Identify which cell holds the provided text, then report its [x, y] central coordinate. 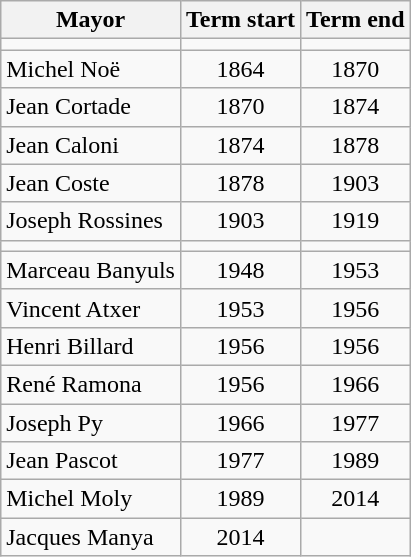
Term end [356, 20]
Marceau Banyuls [91, 270]
Mayor [91, 20]
René Ramona [91, 384]
Jacques Manya [91, 537]
Term start [240, 20]
Michel Noë [91, 69]
Joseph Rossines [91, 221]
Henri Billard [91, 346]
Joseph Py [91, 423]
Jean Coste [91, 183]
Vincent Atxer [91, 308]
1948 [240, 270]
Michel Moly [91, 499]
1919 [356, 221]
Jean Caloni [91, 145]
Jean Cortade [91, 107]
1864 [240, 69]
Jean Pascot [91, 461]
